Provide the [X, Y] coordinate of the cell's center where the given text is located.  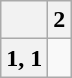
2 [60, 20]
1, 1 [24, 58]
